Search for the cell housing the specified text and yield its [x, y] center coordinate. 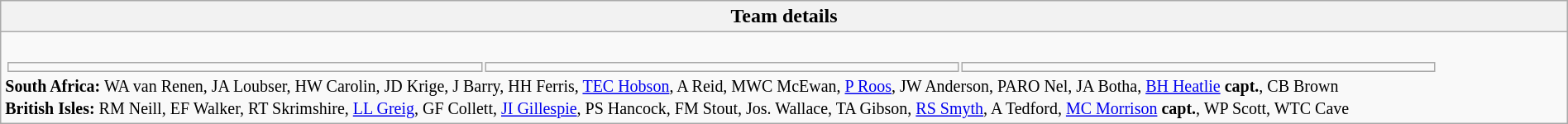
Team details [784, 17]
